For the text-containing cell, return its midpoint in [x, y] coordinate format. 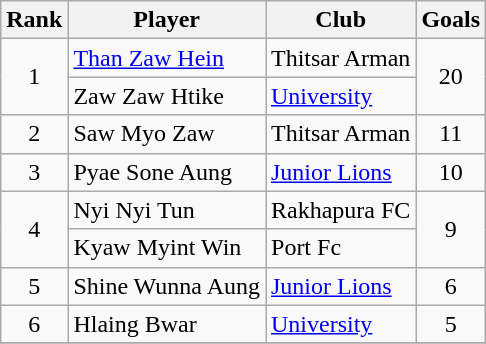
Goals [451, 20]
Player [167, 20]
Rank [34, 20]
Saw Myo Zaw [167, 134]
Club [341, 20]
3 [34, 172]
Zaw Zaw Htike [167, 96]
4 [34, 229]
1 [34, 77]
2 [34, 134]
Pyae Sone Aung [167, 172]
Port Fc [341, 248]
11 [451, 134]
Nyi Nyi Tun [167, 210]
Than Zaw Hein [167, 58]
10 [451, 172]
9 [451, 229]
Kyaw Myint Win [167, 248]
Shine Wunna Aung [167, 286]
20 [451, 77]
Hlaing Bwar [167, 324]
Rakhapura FC [341, 210]
